Output the (X, Y) coordinate of the center of the cell containing the given text.  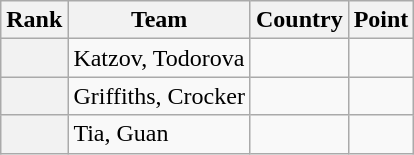
Katzov, Todorova (160, 58)
Tia, Guan (160, 134)
Team (160, 20)
Country (299, 20)
Rank (34, 20)
Griffiths, Crocker (160, 96)
Point (381, 20)
